Detect which cell encompasses the target text, then output its [X, Y] center coordinate. 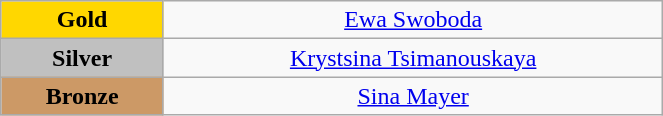
Bronze [82, 96]
Silver [82, 58]
Krystsina Tsimanouskaya [412, 58]
Ewa Swoboda [412, 20]
Gold [82, 20]
Sina Mayer [412, 96]
